Search for the cell housing the specified text and yield its (x, y) center coordinate. 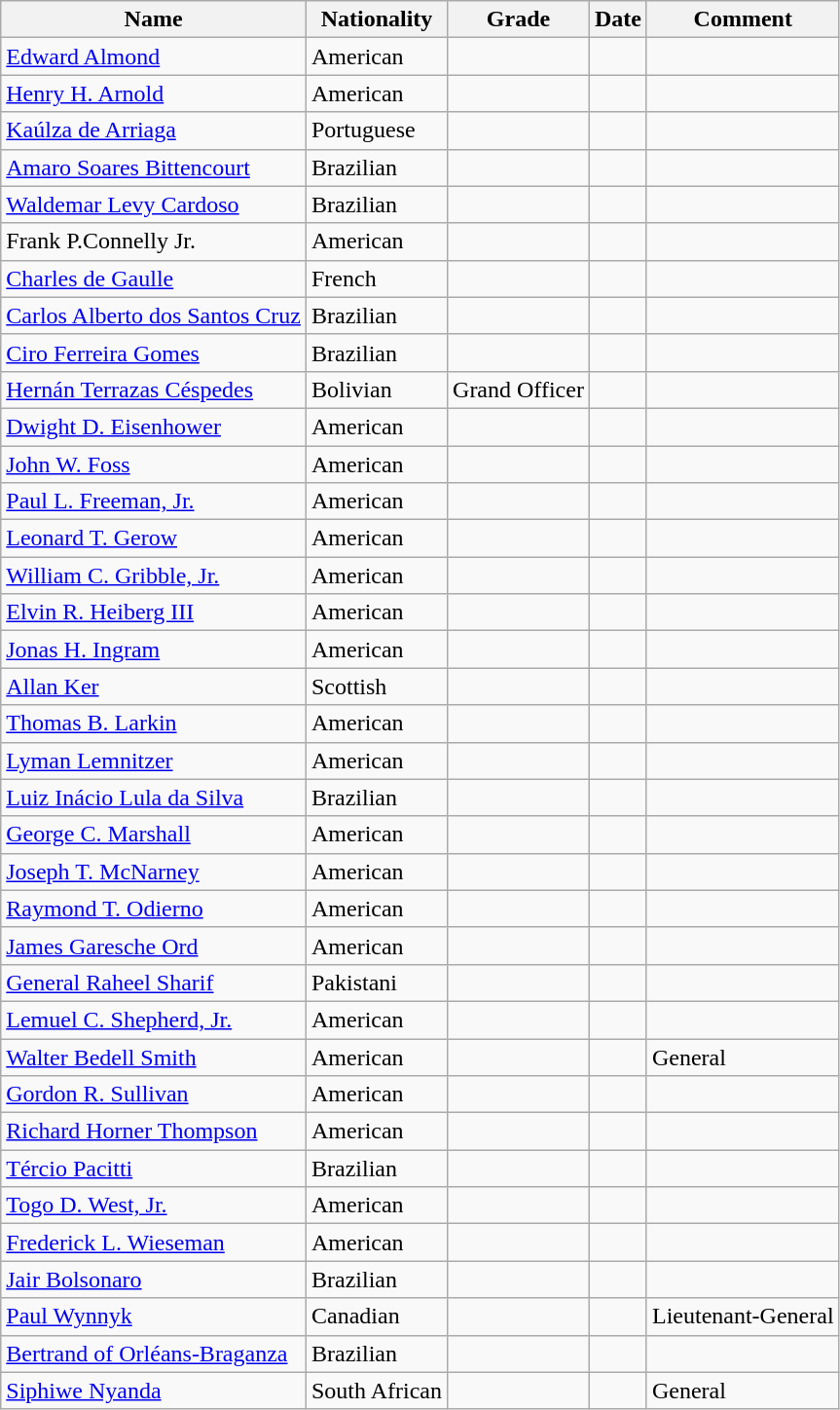
Carlos Alberto dos Santos Cruz (154, 315)
Thomas B. Larkin (154, 724)
Bertrand of Orléans-Braganza (154, 1354)
Siphiwe Nyanda (154, 1391)
Canadian (376, 1317)
Nationality (376, 19)
Lieutenant-General (743, 1317)
South African (376, 1391)
Hernán Terrazas Céspedes (154, 390)
Jonas H. Ingram (154, 649)
Gordon R. Sullivan (154, 1095)
Ciro Ferreira Gomes (154, 352)
Portuguese (376, 130)
Frederick L. Wieseman (154, 1243)
William C. Gribble, Jr. (154, 575)
Kaúlza de Arriaga (154, 130)
Luiz Inácio Lula da Silva (154, 798)
Togo D. West, Jr. (154, 1206)
Edward Almond (154, 56)
John W. Foss (154, 464)
French (376, 278)
Joseph T. McNarney (154, 872)
Date (617, 19)
Scottish (376, 686)
Lyman Lemnitzer (154, 761)
Tércio Pacitti (154, 1169)
Allan Ker (154, 686)
Raymond T. Odierno (154, 909)
Frank P.Connelly Jr. (154, 241)
Charles de Gaulle (154, 278)
Richard Horner Thompson (154, 1132)
George C. Marshall (154, 835)
Dwight D. Eisenhower (154, 427)
Amaro Soares Bittencourt (154, 167)
Lemuel C. Shepherd, Jr. (154, 1020)
Henry H. Arnold (154, 93)
Paul L. Freeman, Jr. (154, 501)
Pakistani (376, 983)
Leonard T. Gerow (154, 538)
Comment (743, 19)
Elvin R. Heiberg III (154, 612)
Bolivian (376, 390)
Waldemar Levy Cardoso (154, 204)
Name (154, 19)
Jair Bolsonaro (154, 1280)
Paul Wynnyk (154, 1317)
James Garesche Ord (154, 946)
Grade (519, 19)
Grand Officer (519, 390)
Walter Bedell Smith (154, 1057)
General Raheel Sharif (154, 983)
